Identify which cell holds the provided text, then report its [X, Y] central coordinate. 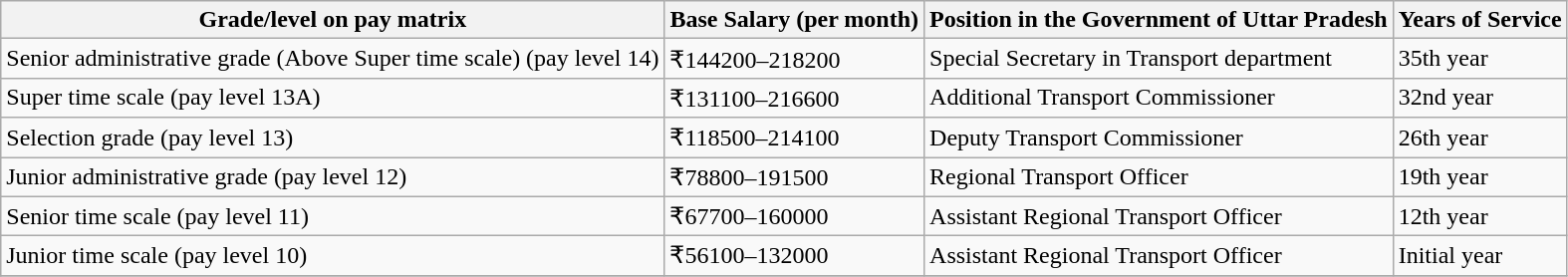
Grade/level on pay matrix [333, 20]
₹67700–160000 [795, 216]
26th year [1480, 138]
₹118500–214100 [795, 138]
Additional Transport Commissioner [1160, 98]
Years of Service [1480, 20]
Senior time scale (pay level 11) [333, 216]
₹56100–132000 [795, 256]
Selection grade (pay level 13) [333, 138]
₹144200–218200 [795, 59]
₹131100–216600 [795, 98]
Super time scale (pay level 13A) [333, 98]
Initial year [1480, 256]
35th year [1480, 59]
₹78800–191500 [795, 177]
32nd year [1480, 98]
19th year [1480, 177]
Base Salary (per month) [795, 20]
Special Secretary in Transport department [1160, 59]
Deputy Transport Commissioner [1160, 138]
Junior administrative grade (pay level 12) [333, 177]
Position in the Government of Uttar Pradesh [1160, 20]
Junior time scale (pay level 10) [333, 256]
Senior administrative grade (Above Super time scale) (pay level 14) [333, 59]
Regional Transport Officer [1160, 177]
12th year [1480, 216]
